Search for the cell housing the specified text and yield its (X, Y) center coordinate. 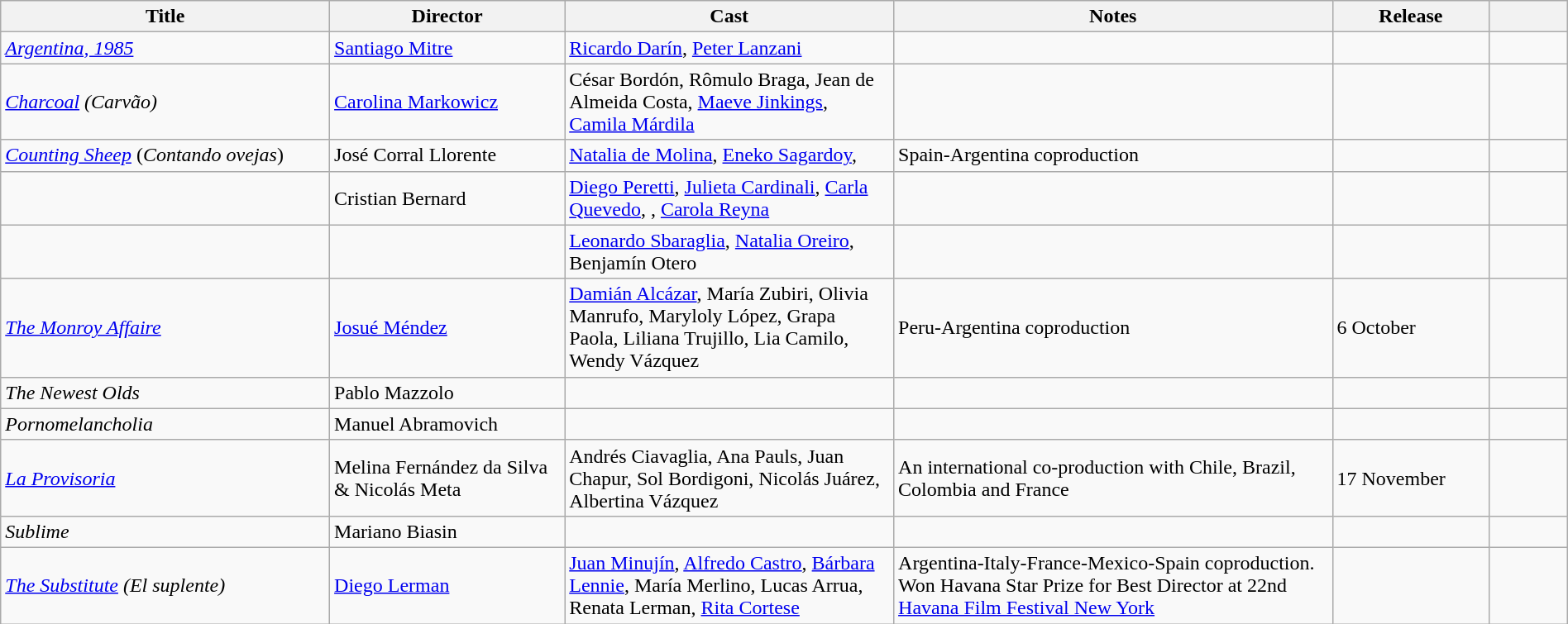
Melina Fernández da Silva & Nicolás Meta (447, 478)
6 October (1411, 327)
Argentina, 1985 (165, 48)
Juan Minujín, Alfredo Castro, Bárbara Lennie, María Merlino, Lucas Arrua, Renata Lerman, Rita Cortese (729, 585)
Diego Lerman (447, 585)
Pornomelancholia (165, 424)
Director (447, 17)
Charcoal (Carvão) (165, 102)
Notes (1113, 17)
Cast (729, 17)
Diego Peretti, Julieta Cardinali, Carla Quevedo, , Carola Reyna (729, 198)
An international co-production with Chile, Brazil, Colombia and France (1113, 478)
Carolina Markowicz (447, 102)
The Substitute (El suplente) (165, 585)
Leonardo Sbaraglia, Natalia Oreiro, Benjamín Otero (729, 251)
José Corral Llorente (447, 155)
Spain-Argentina coproduction (1113, 155)
The Newest Olds (165, 393)
Title (165, 17)
Sublime (165, 531)
Santiago Mitre (447, 48)
Josué Méndez (447, 327)
La Provisoria (165, 478)
Counting Sheep (Contando ovejas) (165, 155)
Pablo Mazzolo (447, 393)
Natalia de Molina, Eneko Sagardoy, (729, 155)
Manuel Abramovich (447, 424)
Release (1411, 17)
Cristian Bernard (447, 198)
César Bordón, Rômulo Braga, Jean de Almeida Costa, Maeve Jinkings, Camila Márdila (729, 102)
Andrés Ciavaglia, Ana Pauls, Juan Chapur, Sol Bordigoni, Nicolás Juárez, Albertina Vázquez (729, 478)
Ricardo Darín, Peter Lanzani (729, 48)
17 November (1411, 478)
Damián Alcázar, María Zubiri, Olivia Manrufo, Maryloly López, Grapa Paola, Liliana Trujillo, Lia Camilo, Wendy Vázquez (729, 327)
The Monroy Affaire (165, 327)
Peru-Argentina coproduction (1113, 327)
Mariano Biasin (447, 531)
Argentina-Italy-France-Mexico-Spain coproduction. Won Havana Star Prize for Best Director at 22nd Havana Film Festival New York (1113, 585)
